Locate the cell with the specified text and output its [X, Y] center coordinate. 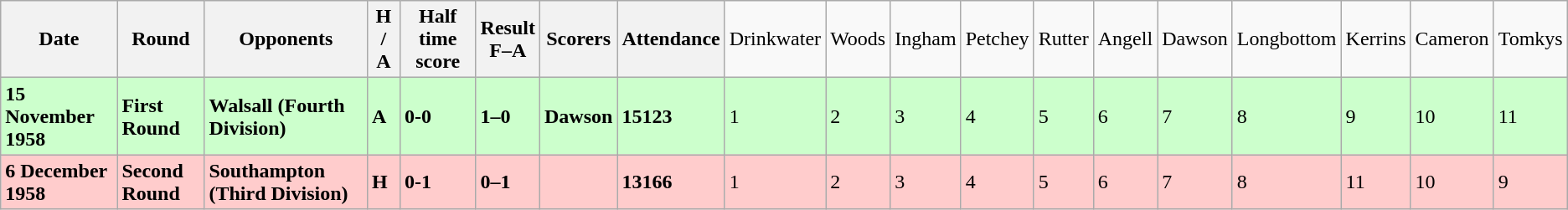
15123 [671, 116]
13166 [671, 182]
0-1 [437, 182]
1–0 [508, 116]
Ingham [926, 39]
0–1 [508, 182]
Cameron [1452, 39]
Petchey [997, 39]
Opponents [286, 39]
Drinkwater [775, 39]
H [384, 182]
Southampton (Third Division) [286, 182]
6 December 1958 [59, 182]
Second Round [161, 182]
Scorers [578, 39]
Rutter [1064, 39]
ResultF–A [508, 39]
Half time score [437, 39]
Kerrins [1375, 39]
Date [59, 39]
Longbottom [1287, 39]
Attendance [671, 39]
Walsall (Fourth Division) [286, 116]
First Round [161, 116]
Round [161, 39]
15 November 1958 [59, 116]
0-0 [437, 116]
Tomkys [1530, 39]
Angell [1125, 39]
A [384, 116]
H / A [384, 39]
Woods [858, 39]
